Output the [x, y] coordinate of the center of the cell containing the given text.  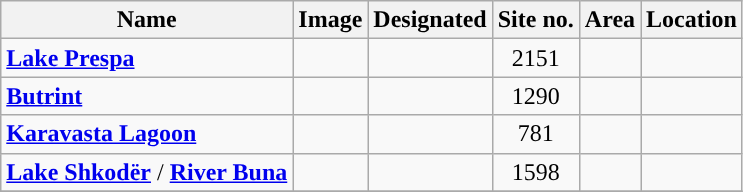
Butrint [147, 96]
Karavasta Lagoon [147, 134]
Image [330, 20]
1290 [536, 96]
Site no. [536, 20]
Area [610, 20]
Lake Prespa [147, 58]
Name [147, 20]
Lake Shkodër / River Buna [147, 172]
1598 [536, 172]
Location [692, 20]
Designated [430, 20]
781 [536, 134]
2151 [536, 58]
